Locate the cell with the specified text and output its [X, Y] center coordinate. 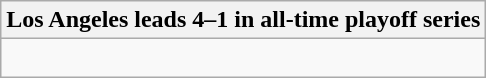
Los Angeles leads 4–1 in all-time playoff series [244, 20]
